Locate the cell with the specified text and output its [X, Y] center coordinate. 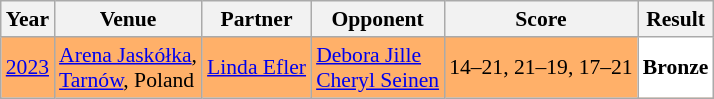
Linda Efler [256, 68]
2023 [28, 68]
Bronze [676, 68]
Debora Jille Cheryl Seinen [378, 68]
14–21, 21–19, 17–21 [541, 68]
Venue [128, 19]
Partner [256, 19]
Year [28, 19]
Arena Jaskółka,Tarnów, Poland [128, 68]
Result [676, 19]
Score [541, 19]
Opponent [378, 19]
